Pinpoint the cell where the given text exists, returning its [x, y] midpoint coordinate. 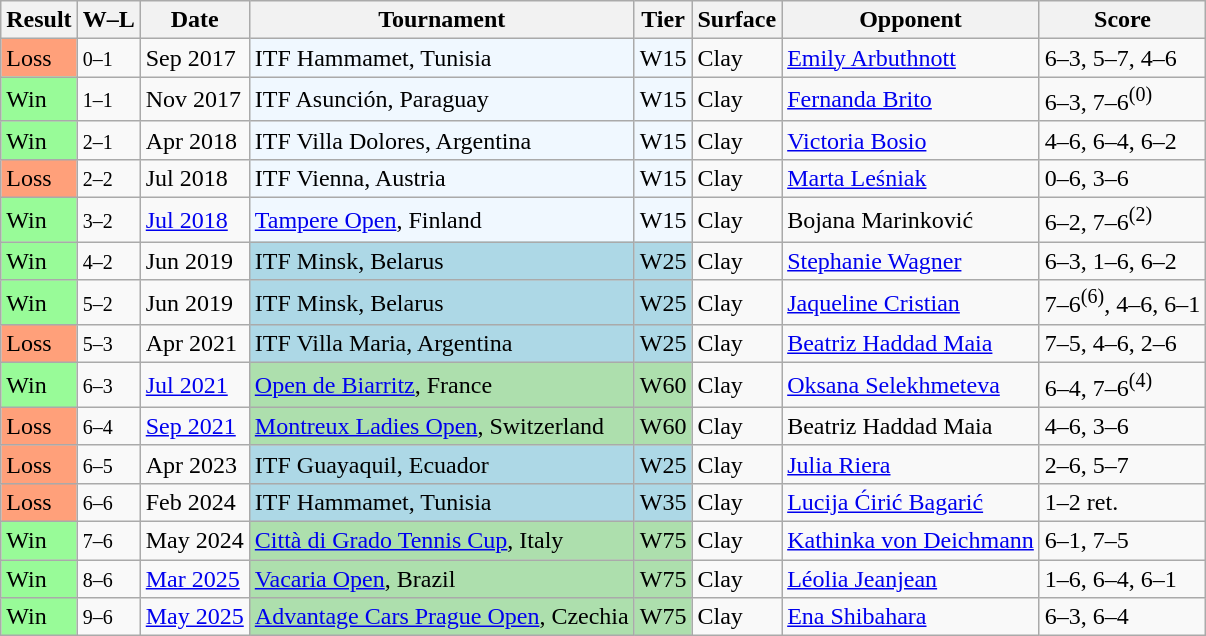
Surface [737, 20]
6–2, 7–6(2) [1122, 220]
W–L [108, 20]
Kathinka von Deichmann [911, 541]
2–2 [108, 178]
Stephanie Wagner [911, 261]
May 2025 [194, 617]
Emily Arbuthnott [911, 58]
Apr 2023 [194, 464]
4–6, 6–4, 6–2 [1122, 140]
4–6, 3–6 [1122, 426]
Sep 2021 [194, 426]
Julia Riera [911, 464]
Città di Grado Tennis Cup, Italy [442, 541]
Fernanda Brito [911, 100]
0–6, 3–6 [1122, 178]
6–1, 7–5 [1122, 541]
6–3, 1–6, 6–2 [1122, 261]
Apr 2021 [194, 344]
Jul 2021 [194, 386]
Result [39, 20]
7–6(6), 4–6, 6–1 [1122, 302]
6–3, 6–4 [1122, 617]
W35 [663, 502]
Sep 2017 [194, 58]
2–1 [108, 140]
5–3 [108, 344]
Marta Leśniak [911, 178]
Bojana Marinković [911, 220]
Vacaria Open, Brazil [442, 579]
Opponent [911, 20]
Feb 2024 [194, 502]
ITF Villa Dolores, Argentina [442, 140]
1–2 ret. [1122, 502]
6–4, 7–6(4) [1122, 386]
Score [1122, 20]
1–1 [108, 100]
Apr 2018 [194, 140]
1–6, 6–4, 6–1 [1122, 579]
Victoria Bosio [911, 140]
Oksana Selekhmeteva [911, 386]
6–4 [108, 426]
3–2 [108, 220]
0–1 [108, 58]
Advantage Cars Prague Open, Czechia [442, 617]
4–2 [108, 261]
ITF Asunción, Paraguay [442, 100]
Date [194, 20]
8–6 [108, 579]
Nov 2017 [194, 100]
Tier [663, 20]
6–3, 5–7, 4–6 [1122, 58]
6–3, 7–6(0) [1122, 100]
5–2 [108, 302]
Tournament [442, 20]
May 2024 [194, 541]
6–6 [108, 502]
Lucija Ćirić Bagarić [911, 502]
7–6 [108, 541]
Montreux Ladies Open, Switzerland [442, 426]
Mar 2025 [194, 579]
Ena Shibahara [911, 617]
6–5 [108, 464]
Open de Biarritz, France [442, 386]
Tampere Open, Finland [442, 220]
7–5, 4–6, 2–6 [1122, 344]
9–6 [108, 617]
ITF Vienna, Austria [442, 178]
ITF Villa Maria, Argentina [442, 344]
6–3 [108, 386]
Léolia Jeanjean [911, 579]
2–6, 5–7 [1122, 464]
Jaqueline Cristian [911, 302]
ITF Guayaquil, Ecuador [442, 464]
